Output the (x, y) coordinate of the center of the cell containing the given text.  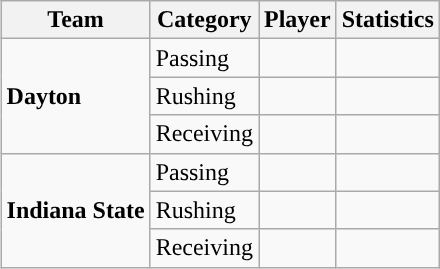
Player (297, 20)
Team (76, 20)
Dayton (76, 96)
Indiana State (76, 210)
Statistics (388, 20)
Category (204, 20)
